Output the [x, y] coordinate of the center of the cell containing the given text.  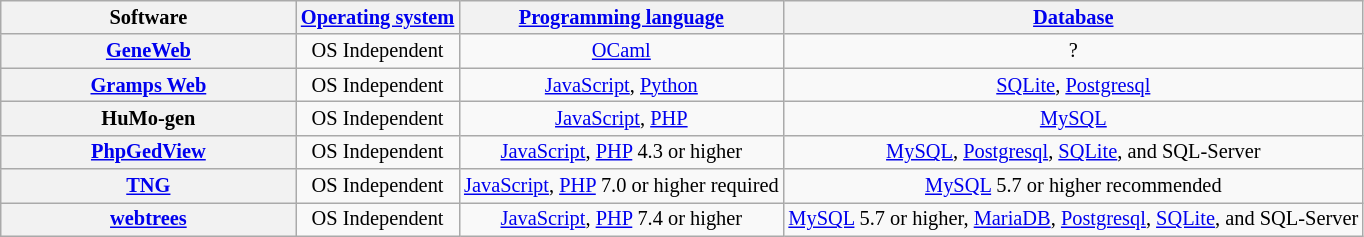
JavaScript, Python [621, 85]
Gramps Web [148, 85]
webtrees [148, 219]
Software [148, 17]
SQLite, Postgresql [1074, 85]
JavaScript, PHP 7.0 or higher required [621, 186]
Programming language [621, 17]
PhpGedView [148, 152]
MySQL 5.7 or higher, MariaDB, Postgresql, SQLite, and SQL-Server [1074, 219]
OCaml [621, 51]
TNG [148, 186]
JavaScript, PHP 4.3 or higher [621, 152]
GeneWeb [148, 51]
Database [1074, 17]
Operating system [378, 17]
JavaScript, PHP 7.4 or higher [621, 219]
JavaScript, PHP [621, 118]
MySQL 5.7 or higher recommended [1074, 186]
MySQL [1074, 118]
? [1074, 51]
HuMo-gen [148, 118]
MySQL, Postgresql, SQLite, and SQL-Server [1074, 152]
